Identify which cell holds the provided text, then report its [x, y] central coordinate. 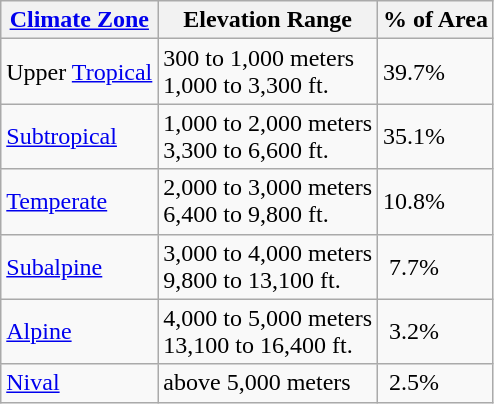
Subtropical [80, 136]
2.5% [436, 383]
2,000 to 3,000 meters6,400 to 9,800 ft. [268, 202]
300 to 1,000 meters1,000 to 3,300 ft. [268, 72]
above 5,000 meters [268, 383]
39.7% [436, 72]
7.7% [436, 266]
Upper Tropical [80, 72]
1,000 to 2,000 meters3,300 to 6,600 ft. [268, 136]
Alpine [80, 332]
% of Area [436, 20]
3,000 to 4,000 meters9,800 to 13,100 ft. [268, 266]
Climate Zone [80, 20]
Subalpine [80, 266]
3.2% [436, 332]
Nival [80, 383]
10.8% [436, 202]
Temperate [80, 202]
35.1% [436, 136]
4,000 to 5,000 meters13,100 to 16,400 ft. [268, 332]
Elevation Range [268, 20]
